Capture the cell that displays the provided text and extract its (X, Y) central coordinate. 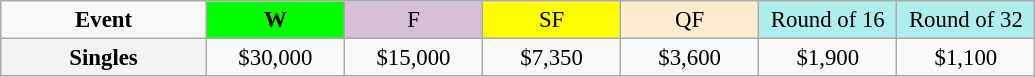
Singles (104, 58)
F (413, 20)
SF (552, 20)
$1,900 (828, 58)
QF (690, 20)
Round of 32 (966, 20)
Event (104, 20)
Round of 16 (828, 20)
W (275, 20)
$30,000 (275, 58)
$1,100 (966, 58)
$15,000 (413, 58)
$3,600 (690, 58)
$7,350 (552, 58)
